From the cell containing the given text, extract its center point as [X, Y] coordinate. 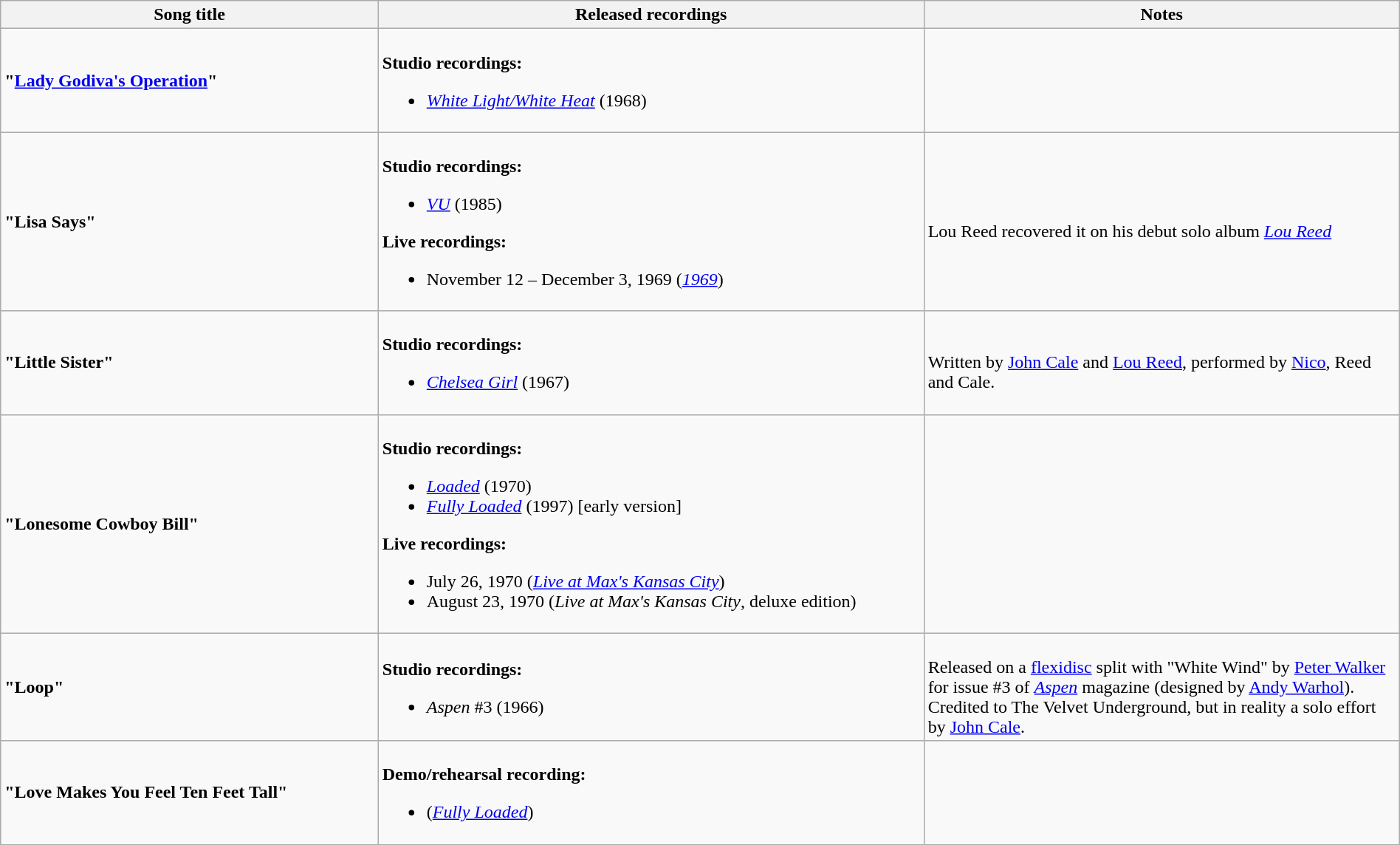
Written by John Cale and Lou Reed, performed by Nico, Reed and Cale. [1161, 363]
Studio recordings:Chelsea Girl (1967) [651, 363]
"Lonesome Cowboy Bill" [190, 524]
Song title [190, 15]
Notes [1161, 15]
Studio recordings:Aspen #3 (1966) [651, 687]
"Lisa Says" [190, 222]
Studio recordings:VU (1985)Live recordings:November 12 – December 3, 1969 (1969) [651, 222]
Released recordings [651, 15]
Demo/rehearsal recording:(Fully Loaded) [651, 793]
"Little Sister" [190, 363]
Studio recordings:White Light/White Heat (1968) [651, 81]
Lou Reed recovered it on his debut solo album Lou Reed [1161, 222]
"Loop" [190, 687]
"Love Makes You Feel Ten Feet Tall" [190, 793]
"Lady Godiva's Operation" [190, 81]
